Detect which cell encompasses the target text, then output its (x, y) center coordinate. 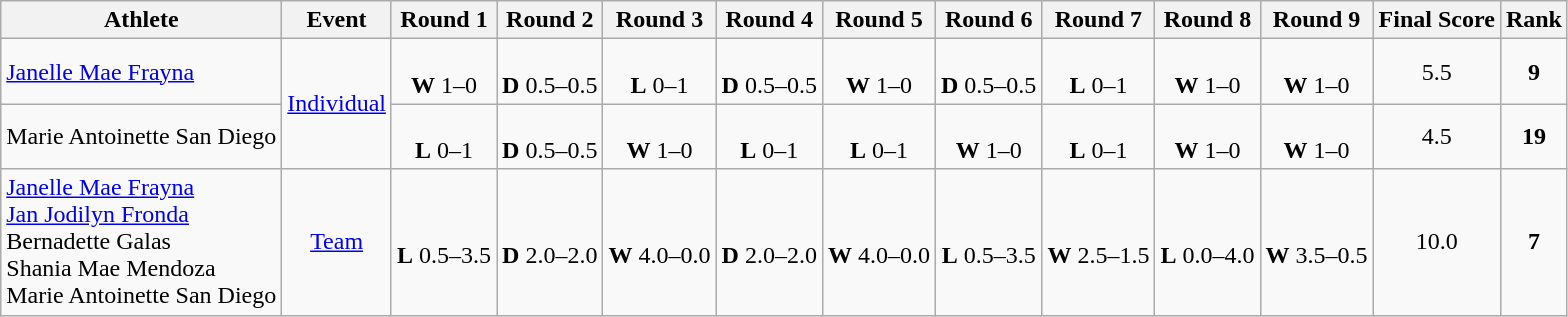
Athlete (142, 20)
Round 4 (769, 20)
Round 3 (660, 20)
7 (1534, 242)
5.5 (1436, 72)
Final Score (1436, 20)
Event (337, 20)
Round 1 (444, 20)
Round 7 (1098, 20)
Marie Antoinette San Diego (142, 136)
Round 8 (1208, 20)
Round 9 (1316, 20)
W 3.5–0.5 (1316, 242)
10.0 (1436, 242)
19 (1534, 136)
4.5 (1436, 136)
Individual (337, 104)
Janelle Mae Frayna (142, 72)
W 2.5–1.5 (1098, 242)
Round 2 (550, 20)
9 (1534, 72)
Janelle Mae FraynaJan Jodilyn FrondaBernadette GalasShania Mae MendozaMarie Antoinette San Diego (142, 242)
Round 6 (988, 20)
Rank (1534, 20)
Team (337, 242)
L 0.0–4.0 (1208, 242)
Round 5 (878, 20)
